Detect which cell encompasses the target text, then output its [X, Y] center coordinate. 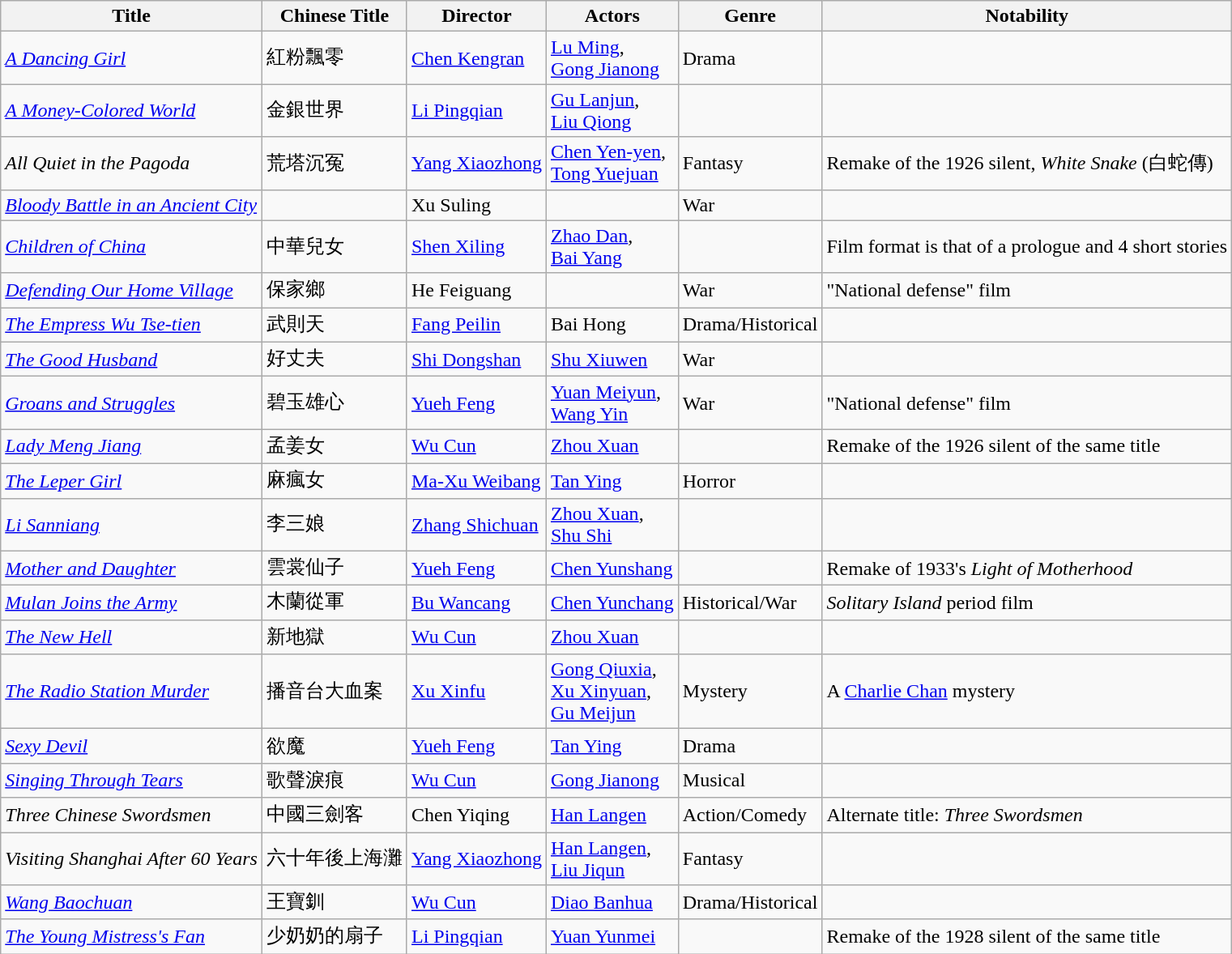
Mystery [750, 692]
Action/Comedy [750, 815]
木蘭從軍 [334, 603]
Ma-Xu Weibang [476, 481]
Director [476, 16]
Han Langen,Liu Jiqun [612, 858]
Fang Peilin [476, 326]
Shen Xiling [476, 246]
Diao Banhua [612, 902]
Sexy Devil [131, 747]
孟姜女 [334, 447]
Film format is that of a prologue and 4 short stories [1027, 246]
Chen Yunchang [612, 603]
The Radio Station Murder [131, 692]
Remake of the 1928 silent of the same title [1027, 936]
The Good Husband [131, 360]
A Dancing Girl [131, 58]
紅粉飄零 [334, 58]
Genre [750, 16]
Lu Ming,Gong Jianong [612, 58]
Han Langen [612, 815]
Chen Yiqing [476, 815]
碧玉雄心 [334, 403]
歌聲淚痕 [334, 781]
麻瘋女 [334, 481]
Historical/War [750, 603]
Chen Kengran [476, 58]
Chen Yen-yen,Tong Yuejuan [612, 164]
中國三劍客 [334, 815]
Groans and Struggles [131, 403]
He Feiguang [476, 290]
Actors [612, 16]
All Quiet in the Pagoda [131, 164]
Musical [750, 781]
雲裳仙子 [334, 569]
Chinese Title [334, 16]
The Young Mistress's Fan [131, 936]
Singing Through Tears [131, 781]
Defending Our Home Village [131, 290]
Notability [1027, 16]
Children of China [131, 246]
Three Chinese Swordsmen [131, 815]
保家鄉 [334, 290]
A Charlie Chan mystery [1027, 692]
Yuan Meiyun,Wang Yin [612, 403]
Remake of the 1926 silent of the same title [1027, 447]
Remake of 1933's Light of Motherhood [1027, 569]
六十年後上海灘 [334, 858]
Chen Yunshang [612, 569]
The Leper Girl [131, 481]
Lady Meng Jiang [131, 447]
Zhang Shichuan [476, 525]
Wang Baochuan [131, 902]
Title [131, 16]
好丈夫 [334, 360]
Alternate title: Three Swordsmen [1027, 815]
Mulan Joins the Army [131, 603]
金銀世界 [334, 110]
Shu Xiuwen [612, 360]
Gu Lanjun,Liu Qiong [612, 110]
武則天 [334, 326]
中華兒女 [334, 246]
Remake of the 1926 silent, White Snake (白蛇傳) [1027, 164]
Horror [750, 481]
Zhao Dan,Bai Yang [612, 246]
李三娘 [334, 525]
Gong Qiuxia,Xu Xinyuan,Gu Meijun [612, 692]
Mother and Daughter [131, 569]
The Empress Wu Tse-tien [131, 326]
Bloody Battle in an Ancient City [131, 205]
王寶釧 [334, 902]
少奶奶的扇子 [334, 936]
Xu Xinfu [476, 692]
Xu Suling [476, 205]
播音台大血案 [334, 692]
新地獄 [334, 637]
Zhou Xuan,Shu Shi [612, 525]
Bu Wancang [476, 603]
欲魔 [334, 747]
Bai Hong [612, 326]
Gong Jianong [612, 781]
Li Sanniang [131, 525]
Yuan Yunmei [612, 936]
荒塔沉冤 [334, 164]
A Money-Colored World [131, 110]
Solitary Island period film [1027, 603]
Visiting Shanghai After 60 Years [131, 858]
The New Hell [131, 637]
Shi Dongshan [476, 360]
